For the text-containing cell, return its midpoint in (x, y) coordinate format. 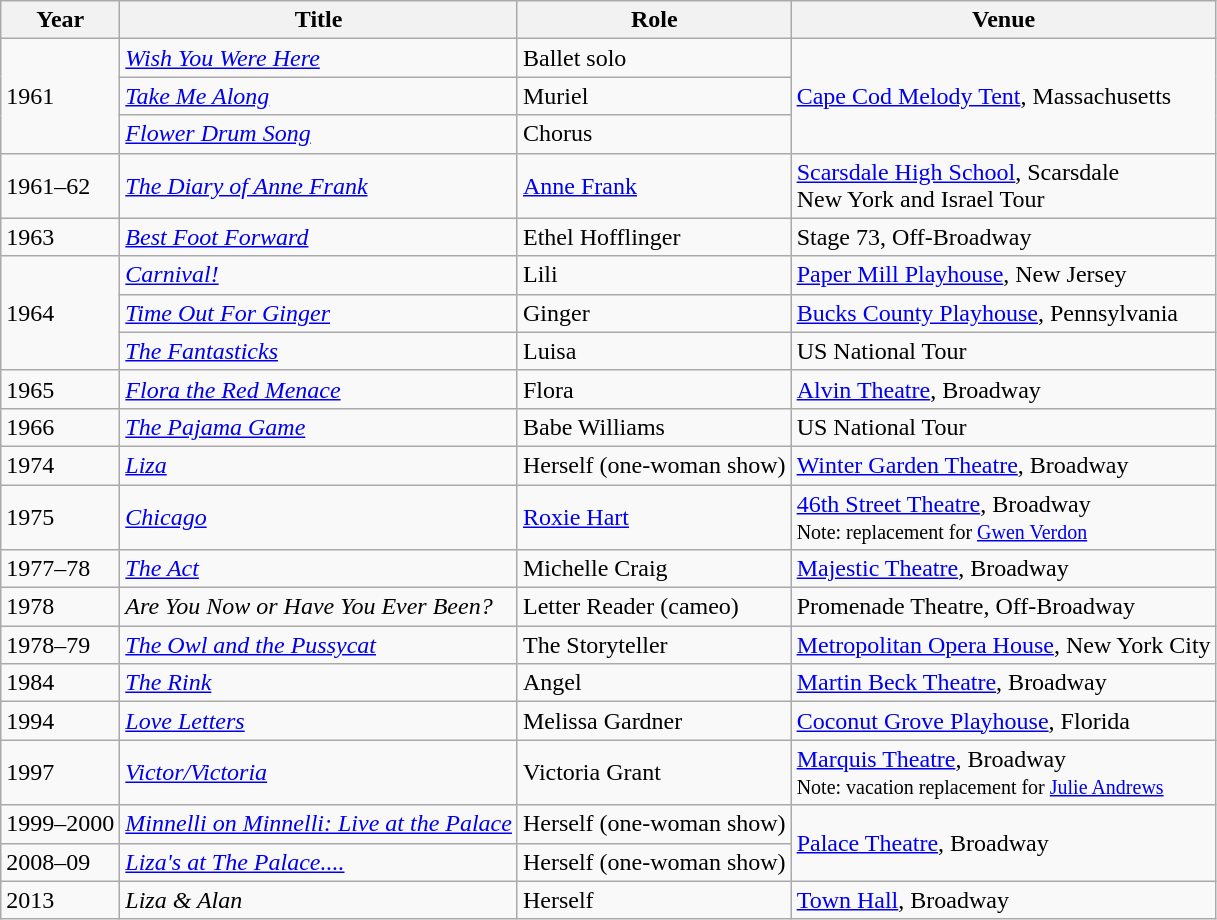
2013 (60, 900)
Promenade Theatre, Off-Broadway (1004, 607)
Minnelli on Minnelli: Live at the Palace (319, 824)
The Pajama Game (319, 427)
Love Letters (319, 721)
1961 (60, 96)
Cape Cod Melody Tent, Massachusetts (1004, 96)
The Storyteller (654, 645)
Venue (1004, 20)
Marquis Theatre, BroadwayNote: vacation replacement for Julie Andrews (1004, 772)
Victoria Grant (654, 772)
Liza & Alan (319, 900)
Martin Beck Theatre, Broadway (1004, 683)
Time Out For Ginger (319, 313)
Best Foot Forward (319, 237)
Flower Drum Song (319, 134)
Roxie Hart (654, 516)
Town Hall, Broadway (1004, 900)
Muriel (654, 96)
1994 (60, 721)
Title (319, 20)
Luisa (654, 351)
1978 (60, 607)
Melissa Gardner (654, 721)
Victor/Victoria (319, 772)
1999–2000 (60, 824)
Coconut Grove Playhouse, Florida (1004, 721)
Liza (319, 465)
Stage 73, Off-Broadway (1004, 237)
Ethel Hofflinger (654, 237)
Scarsdale High School, Scarsdale New York and Israel Tour (1004, 186)
Ginger (654, 313)
Michelle Craig (654, 569)
1984 (60, 683)
Winter Garden Theatre, Broadway (1004, 465)
Letter Reader (cameo) (654, 607)
1965 (60, 389)
Ballet solo (654, 58)
Alvin Theatre, Broadway (1004, 389)
1977–78 (60, 569)
Anne Frank (654, 186)
1975 (60, 516)
Wish You Were Here (319, 58)
1963 (60, 237)
Are You Now or Have You Ever Been? (319, 607)
1974 (60, 465)
The Rink (319, 683)
1961–62 (60, 186)
Flora the Red Menace (319, 389)
The Owl and the Pussycat (319, 645)
Palace Theatre, Broadway (1004, 843)
Herself (654, 900)
Liza's at The Palace.... (319, 862)
46th Street Theatre, Broadway Note: replacement for Gwen Verdon (1004, 516)
Chicago (319, 516)
Chorus (654, 134)
The Fantasticks (319, 351)
1964 (60, 313)
Year (60, 20)
Majestic Theatre, Broadway (1004, 569)
The Diary of Anne Frank (319, 186)
The Act (319, 569)
Take Me Along (319, 96)
Role (654, 20)
Babe Williams (654, 427)
Lili (654, 275)
Metropolitan Opera House, New York City (1004, 645)
Flora (654, 389)
1997 (60, 772)
2008–09 (60, 862)
Paper Mill Playhouse, New Jersey (1004, 275)
Bucks County Playhouse, Pennsylvania (1004, 313)
1978–79 (60, 645)
Angel (654, 683)
1966 (60, 427)
Carnival! (319, 275)
